Return the [X, Y] coordinate for the center point of the cell that contains the specified text.  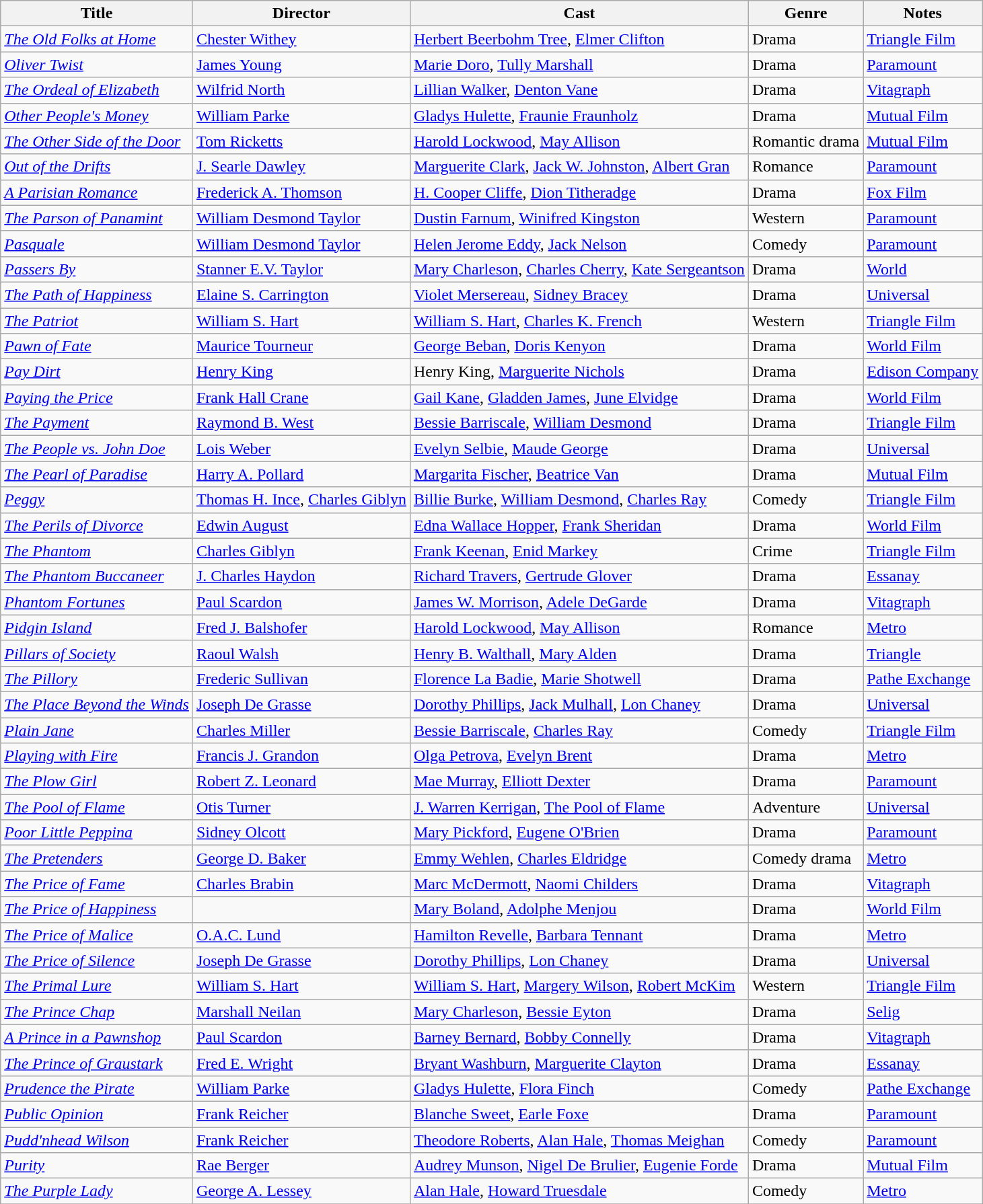
Notes [923, 13]
Theodore Roberts, Alan Hale, Thomas Meighan [579, 1140]
Bessie Barriscale, William Desmond [579, 423]
Gladys Hulette, Flora Finch [579, 1088]
J. Charles Haydon [301, 576]
Billie Burke, William Desmond, Charles Ray [579, 500]
Lois Weber [301, 449]
The Payment [97, 423]
Mary Pickford, Eugene O'Brien [579, 833]
The Prince Chap [97, 1012]
Romantic drama [805, 141]
Pidgin Island [97, 628]
The Perils of Divorce [97, 525]
William S. Hart, Charles K. French [579, 321]
World [923, 269]
Harry A. Pollard [301, 474]
Charles Miller [301, 730]
Prudence the Pirate [97, 1088]
Frederic Sullivan [301, 679]
Bryant Washburn, Marguerite Clayton [579, 1063]
George A. Lessey [301, 1191]
The Plow Girl [97, 782]
The Parson of Panamint [97, 218]
Lillian Walker, Denton Vane [579, 90]
Public Opinion [97, 1114]
Gail Kane, Gladden James, June Elvidge [579, 398]
Evelyn Selbie, Maude George [579, 449]
Dorothy Phillips, Lon Chaney [579, 961]
Fred J. Balshofer [301, 628]
Fred E. Wright [301, 1063]
Comedy drama [805, 858]
The Prince of Graustark [97, 1063]
Tom Ricketts [301, 141]
Mae Murray, Elliott Dexter [579, 782]
Raoul Walsh [301, 653]
Pawn of Fate [97, 346]
The Primal Lure [97, 986]
Pudd'nhead Wilson [97, 1140]
Henry B. Walthall, Mary Alden [579, 653]
Adventure [805, 807]
Frank Keenan, Enid Markey [579, 551]
Out of the Drifts [97, 167]
Henry King [301, 372]
Pillars of Society [97, 653]
Edna Wallace Hopper, Frank Sheridan [579, 525]
Emmy Wehlen, Charles Eldridge [579, 858]
Charles Brabin [301, 884]
Mary Charleson, Charles Cherry, Kate Sergeantson [579, 269]
Sidney Olcott [301, 833]
Charles Giblyn [301, 551]
Otis Turner [301, 807]
Helen Jerome Eddy, Jack Nelson [579, 243]
Dorothy Phillips, Jack Mulhall, Lon Chaney [579, 704]
Margarita Fischer, Beatrice Van [579, 474]
The Pearl of Paradise [97, 474]
Frank Hall Crane [301, 398]
James Young [301, 65]
H. Cooper Cliffe, Dion Titheradge [579, 192]
Alan Hale, Howard Truesdale [579, 1191]
Richard Travers, Gertrude Glover [579, 576]
Marguerite Clark, Jack W. Johnston, Albert Gran [579, 167]
George Beban, Doris Kenyon [579, 346]
O.A.C. Lund [301, 935]
Bessie Barriscale, Charles Ray [579, 730]
Barney Bernard, Bobby Connelly [579, 1037]
Gladys Hulette, Fraunie Fraunholz [579, 116]
James W. Morrison, Adele DeGarde [579, 602]
Edison Company [923, 372]
The Pool of Flame [97, 807]
Marie Doro, Tully Marshall [579, 65]
Wilfrid North [301, 90]
The Pillory [97, 679]
Chester Withey [301, 39]
J. Searle Dawley [301, 167]
The Purple Lady [97, 1191]
Blanche Sweet, Earle Foxe [579, 1114]
Robert Z. Leonard [301, 782]
The Price of Fame [97, 884]
The Path of Happiness [97, 295]
Director [301, 13]
Phantom Fortunes [97, 602]
J. Warren Kerrigan, The Pool of Flame [579, 807]
Maurice Tourneur [301, 346]
Crime [805, 551]
Florence La Badie, Marie Shotwell [579, 679]
Pasquale [97, 243]
The Phantom Buccaneer [97, 576]
Marshall Neilan [301, 1012]
Title [97, 13]
Purity [97, 1166]
Passers By [97, 269]
Fox Film [923, 192]
Mary Charleson, Bessie Eyton [579, 1012]
Triangle [923, 653]
Francis J. Grandon [301, 756]
Cast [579, 13]
Henry King, Marguerite Nichols [579, 372]
The Pretenders [97, 858]
Other People's Money [97, 116]
The Price of Happiness [97, 909]
The Ordeal of Elizabeth [97, 90]
Paying the Price [97, 398]
Edwin August [301, 525]
Rae Berger [301, 1166]
A Prince in a Pawnshop [97, 1037]
Playing with Fire [97, 756]
Dustin Farnum, Winifred Kingston [579, 218]
Herbert Beerbohm Tree, Elmer Clifton [579, 39]
The Price of Malice [97, 935]
The Old Folks at Home [97, 39]
Marc McDermott, Naomi Childers [579, 884]
A Parisian Romance [97, 192]
The Price of Silence [97, 961]
Selig [923, 1012]
Peggy [97, 500]
Frederick A. Thomson [301, 192]
Raymond B. West [301, 423]
Oliver Twist [97, 65]
The Other Side of the Door [97, 141]
Mary Boland, Adolphe Menjou [579, 909]
The Place Beyond the Winds [97, 704]
Olga Petrova, Evelyn Brent [579, 756]
Elaine S. Carrington [301, 295]
Pay Dirt [97, 372]
Poor Little Peppina [97, 833]
Thomas H. Ince, Charles Giblyn [301, 500]
Violet Mersereau, Sidney Bracey [579, 295]
Stanner E.V. Taylor [301, 269]
Plain Jane [97, 730]
William S. Hart, Margery Wilson, Robert McKim [579, 986]
Genre [805, 13]
The Patriot [97, 321]
Audrey Munson, Nigel De Brulier, Eugenie Forde [579, 1166]
Hamilton Revelle, Barbara Tennant [579, 935]
The Phantom [97, 551]
The People vs. John Doe [97, 449]
George D. Baker [301, 858]
